Return the [X, Y] coordinate for the center point of the cell that contains the specified text.  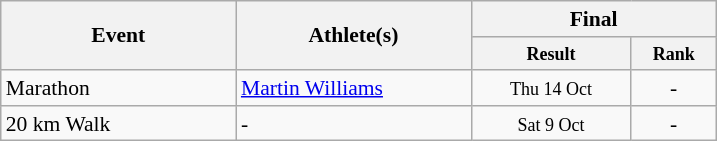
Final [594, 19]
Event [118, 36]
Martin Williams [354, 88]
Rank [674, 54]
Result [551, 54]
- [674, 88]
Athlete(s) [354, 36]
Thu 14 Oct [551, 88]
Marathon [118, 88]
